Determine the [X, Y] coordinate at the center of the cell enclosing the given text.  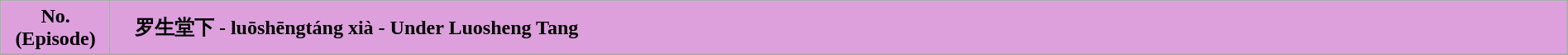
No. (Episode) [56, 28]
罗生堂下 - luōshēngtáng xià - Under Luosheng Tang [839, 28]
